Scan for the cell matching the given text and deliver its (x, y) coordinate at center. 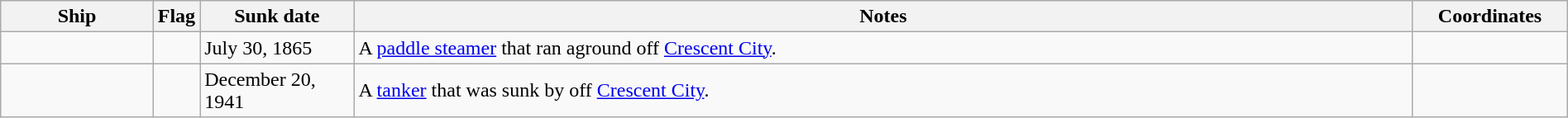
A tanker that was sunk by off Crescent City. (883, 91)
A paddle steamer that ran aground off Crescent City. (883, 48)
Notes (883, 17)
July 30, 1865 (277, 48)
Ship (77, 17)
December 20, 1941 (277, 91)
Coordinates (1490, 17)
Sunk date (277, 17)
Flag (176, 17)
